Locate the cell with the specified text and output its [X, Y] center coordinate. 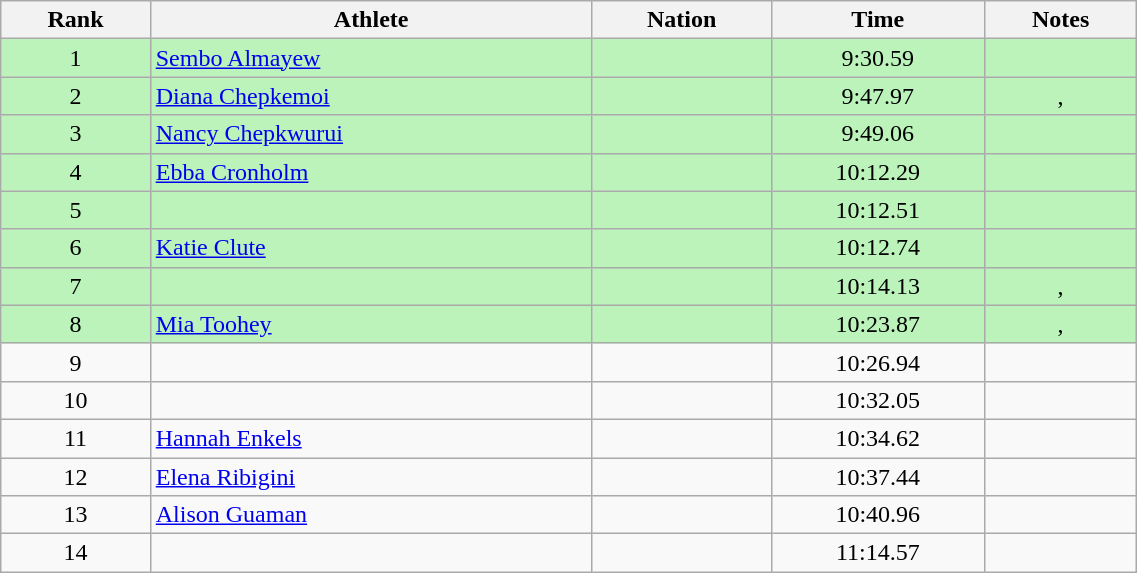
1 [76, 58]
5 [76, 210]
2 [76, 96]
10:12.29 [878, 172]
14 [76, 553]
Hannah Enkels [371, 438]
11:14.57 [878, 553]
9:49.06 [878, 134]
6 [76, 248]
10:34.62 [878, 438]
Diana Chepkemoi [371, 96]
10:23.87 [878, 324]
13 [76, 515]
10:12.74 [878, 248]
Time [878, 20]
10:32.05 [878, 400]
12 [76, 477]
8 [76, 324]
11 [76, 438]
3 [76, 134]
Notes [1060, 20]
Alison Guaman [371, 515]
Elena Ribigini [371, 477]
10:37.44 [878, 477]
Sembo Almayew [371, 58]
10:26.94 [878, 362]
Nancy Chepkwurui [371, 134]
10:40.96 [878, 515]
Ebba Cronholm [371, 172]
Athlete [371, 20]
10:12.51 [878, 210]
7 [76, 286]
Mia Toohey [371, 324]
9 [76, 362]
10 [76, 400]
Katie Clute [371, 248]
10:14.13 [878, 286]
Nation [682, 20]
Rank [76, 20]
9:47.97 [878, 96]
9:30.59 [878, 58]
4 [76, 172]
